Extract the (X, Y) coordinate from the center of the cell holding the provided text.  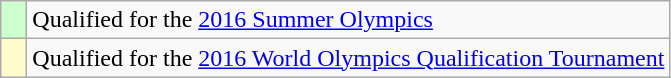
Qualified for the 2016 World Olympics Qualification Tournament (348, 58)
Qualified for the 2016 Summer Olympics (348, 20)
